Capture the cell that displays the provided text and extract its (x, y) central coordinate. 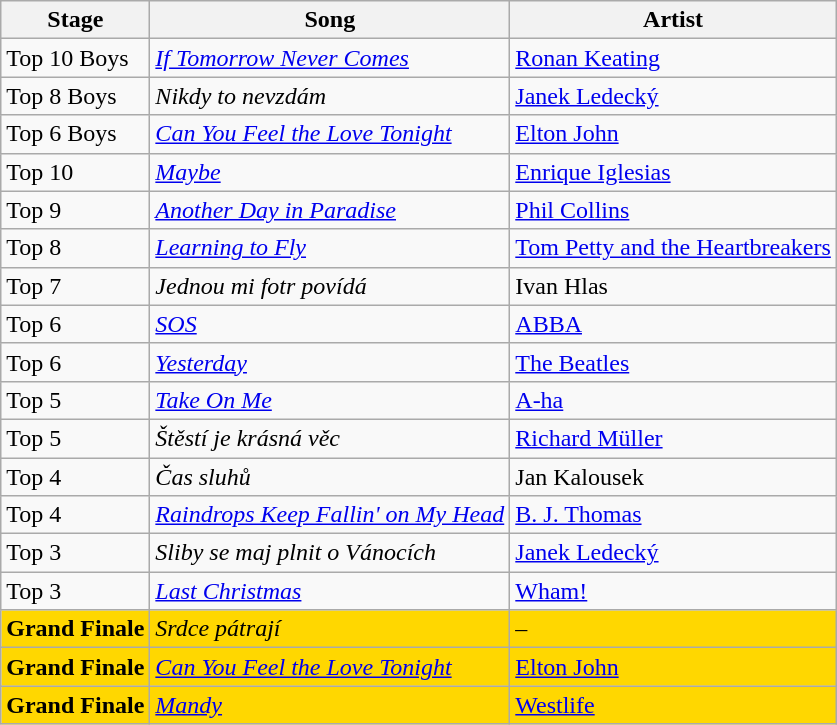
Take On Me (330, 400)
Richard Müller (674, 438)
Another Day in Paradise (330, 210)
Stage (76, 20)
Top 7 (76, 286)
Last Christmas (330, 591)
Yesterday (330, 362)
Ronan Keating (674, 58)
Top 6 Boys (76, 134)
Srdce pátrají (330, 629)
Maybe (330, 172)
Phil Collins (674, 210)
Top 10 (76, 172)
Jan Kalousek (674, 477)
The Beatles (674, 362)
If Tomorrow Never Comes (330, 58)
Artist (674, 20)
Top 10 Boys (76, 58)
Mandy (330, 705)
Ivan Hlas (674, 286)
ABBA (674, 324)
Raindrops Keep Fallin' on My Head (330, 515)
Jednou mi fotr povídá (330, 286)
Song (330, 20)
Top 8 Boys (76, 96)
Westlife (674, 705)
Top 8 (76, 248)
Enrique Iglesias (674, 172)
Sliby se maj plnit o Vánocích (330, 553)
SOS (330, 324)
A-ha (674, 400)
– (674, 629)
Learning to Fly (330, 248)
Nikdy to nevzdám (330, 96)
Tom Petty and the Heartbreakers (674, 248)
Wham! (674, 591)
Štěstí je krásná věc (330, 438)
B. J. Thomas (674, 515)
Čas sluhů (330, 477)
Top 9 (76, 210)
